Pinpoint the cell where the given text exists, returning its [x, y] midpoint coordinate. 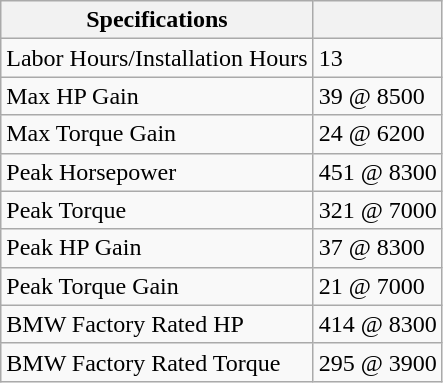
Peak HP Gain [157, 248]
Peak Torque [157, 210]
Peak Torque Gain [157, 286]
Max Torque Gain [157, 134]
BMW Factory Rated Torque [157, 362]
295 @ 3900 [378, 362]
Max HP Gain [157, 96]
BMW Factory Rated HP [157, 324]
321 @ 7000 [378, 210]
13 [378, 58]
Labor Hours/Installation Hours [157, 58]
39 @ 8500 [378, 96]
37 @ 8300 [378, 248]
Peak Horsepower [157, 172]
Specifications [157, 20]
451 @ 8300 [378, 172]
414 @ 8300 [378, 324]
24 @ 6200 [378, 134]
21 @ 7000 [378, 286]
